Scan for the cell matching the given text and deliver its [X, Y] coordinate at center. 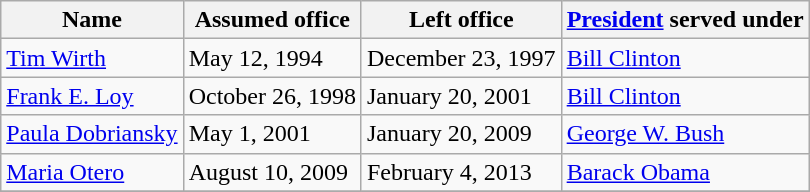
January 20, 2009 [461, 134]
President served under [685, 20]
Assumed office [272, 20]
August 10, 2009 [272, 172]
Maria Otero [92, 172]
George W. Bush [685, 134]
Tim Wirth [92, 58]
Barack Obama [685, 172]
Paula Dobriansky [92, 134]
May 1, 2001 [272, 134]
Name [92, 20]
Frank E. Loy [92, 96]
December 23, 1997 [461, 58]
May 12, 1994 [272, 58]
Left office [461, 20]
October 26, 1998 [272, 96]
February 4, 2013 [461, 172]
January 20, 2001 [461, 96]
